Find where the given text appears and provide that cell's center as (x, y) coordinate. 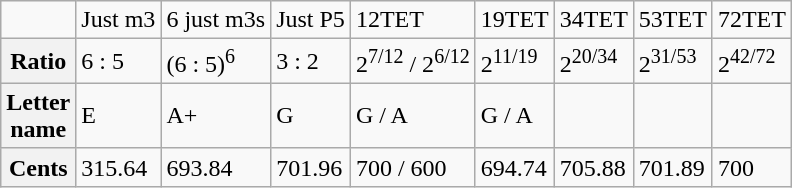
220/34 (594, 62)
6 : 5 (118, 62)
315.64 (118, 167)
19TET (514, 20)
Just m3 (118, 20)
700 / 600 (412, 167)
242/72 (752, 62)
231/53 (672, 62)
Lettername (38, 116)
27/12 / 26/12 (412, 62)
53TET (672, 20)
12TET (412, 20)
E (118, 116)
Just P5 (311, 20)
693.84 (216, 167)
701.96 (311, 167)
6 just m3s (216, 20)
701.89 (672, 167)
3 : 2 (311, 62)
694.74 (514, 167)
Ratio (38, 62)
700 (752, 167)
Cents (38, 167)
(6 : 5)6 (216, 62)
34TET (594, 20)
211/19 (514, 62)
72TET (752, 20)
705.88 (594, 167)
G (311, 116)
A+ (216, 116)
